Detect which cell encompasses the target text, then output its (X, Y) center coordinate. 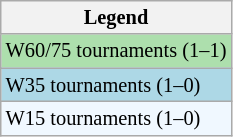
W35 tournaments (1–0) (116, 85)
W60/75 tournaments (1–1) (116, 51)
W15 tournaments (1–0) (116, 118)
Legend (116, 17)
